Pinpoint the cell where the given text exists, returning its [X, Y] midpoint coordinate. 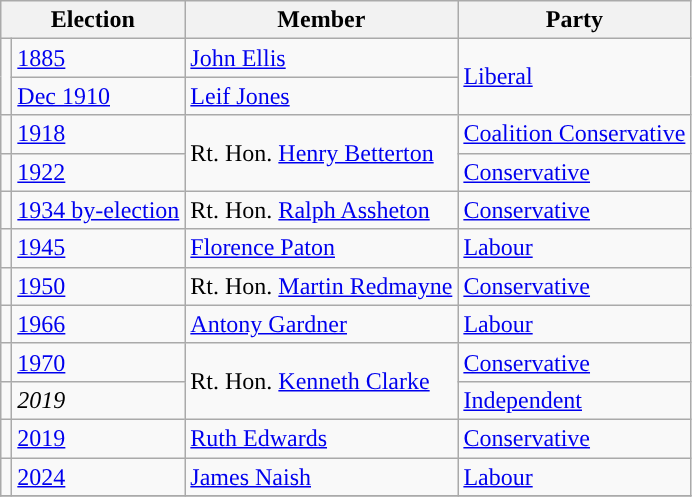
2024 [98, 477]
Election [93, 20]
Liberal [574, 77]
Florence Paton [322, 248]
John Ellis [322, 58]
Antony Gardner [322, 324]
Ruth Edwards [322, 438]
Rt. Hon. Martin Redmayne [322, 286]
1922 [98, 172]
1950 [98, 286]
1966 [98, 324]
Leif Jones [322, 96]
1918 [98, 134]
Rt. Hon. Kenneth Clarke [322, 381]
Independent [574, 400]
Coalition Conservative [574, 134]
1945 [98, 248]
1885 [98, 58]
1934 by-election [98, 210]
James Naish [322, 477]
1970 [98, 362]
Party [574, 20]
Dec 1910 [98, 96]
Member [322, 20]
Rt. Hon. Ralph Assheton [322, 210]
Rt. Hon. Henry Betterton [322, 153]
